Search for the cell housing the specified text and yield its (X, Y) center coordinate. 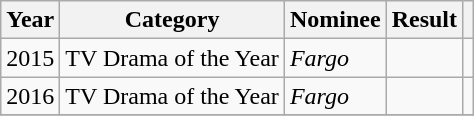
Year (30, 20)
Category (172, 20)
Result (424, 20)
Nominee (335, 20)
2015 (30, 58)
2016 (30, 96)
